Search for the cell housing the specified text and yield its (X, Y) center coordinate. 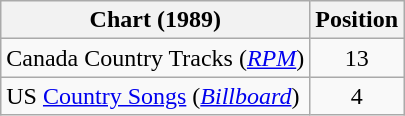
4 (357, 96)
Position (357, 20)
US Country Songs (Billboard) (156, 96)
13 (357, 58)
Canada Country Tracks (RPM) (156, 58)
Chart (1989) (156, 20)
